Identify which cell holds the provided text, then report its [x, y] central coordinate. 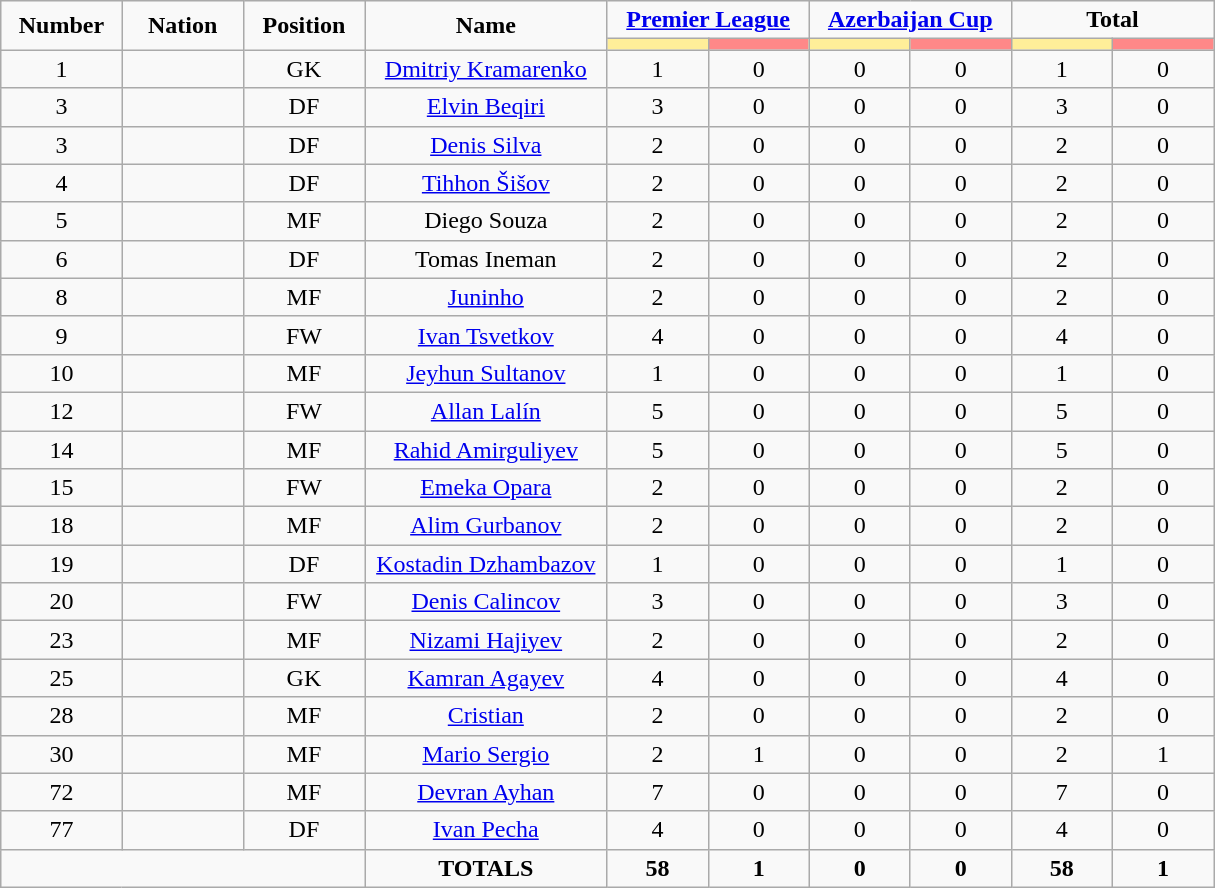
Tihhon Šišov [486, 183]
Nation [182, 26]
Devran Ayhan [486, 792]
Alim Gurbanov [486, 526]
28 [62, 716]
Juninho [486, 297]
15 [62, 488]
77 [62, 830]
TOTALS [486, 868]
Kostadin Dzhambazov [486, 564]
Denis Silva [486, 145]
Jeyhun Sultanov [486, 373]
10 [62, 373]
Elvin Beqiri [486, 107]
19 [62, 564]
23 [62, 640]
Nizami Hajiyev [486, 640]
25 [62, 678]
Allan Lalín [486, 411]
Number [62, 26]
Azerbaijan Cup [910, 20]
Premier League [708, 20]
Position [304, 26]
Total [1112, 20]
20 [62, 602]
12 [62, 411]
14 [62, 449]
Denis Calincov [486, 602]
Rahid Amirguliyev [486, 449]
72 [62, 792]
Mario Sergio [486, 754]
Emeka Opara [486, 488]
18 [62, 526]
Cristian [486, 716]
9 [62, 335]
Kamran Agayev [486, 678]
Tomas Ineman [486, 259]
30 [62, 754]
8 [62, 297]
Ivan Tsvetkov [486, 335]
Dmitriy Kramarenko [486, 69]
6 [62, 259]
Name [486, 26]
Diego Souza [486, 221]
Ivan Pecha [486, 830]
